Extract the [X, Y] coordinate from the center of the cell holding the provided text.  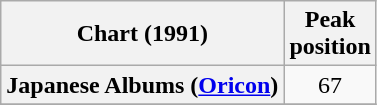
Peak position [330, 34]
Japanese Albums (Oricon) [142, 85]
Chart (1991) [142, 34]
67 [330, 85]
